Scan for the cell matching the given text and deliver its (X, Y) coordinate at center. 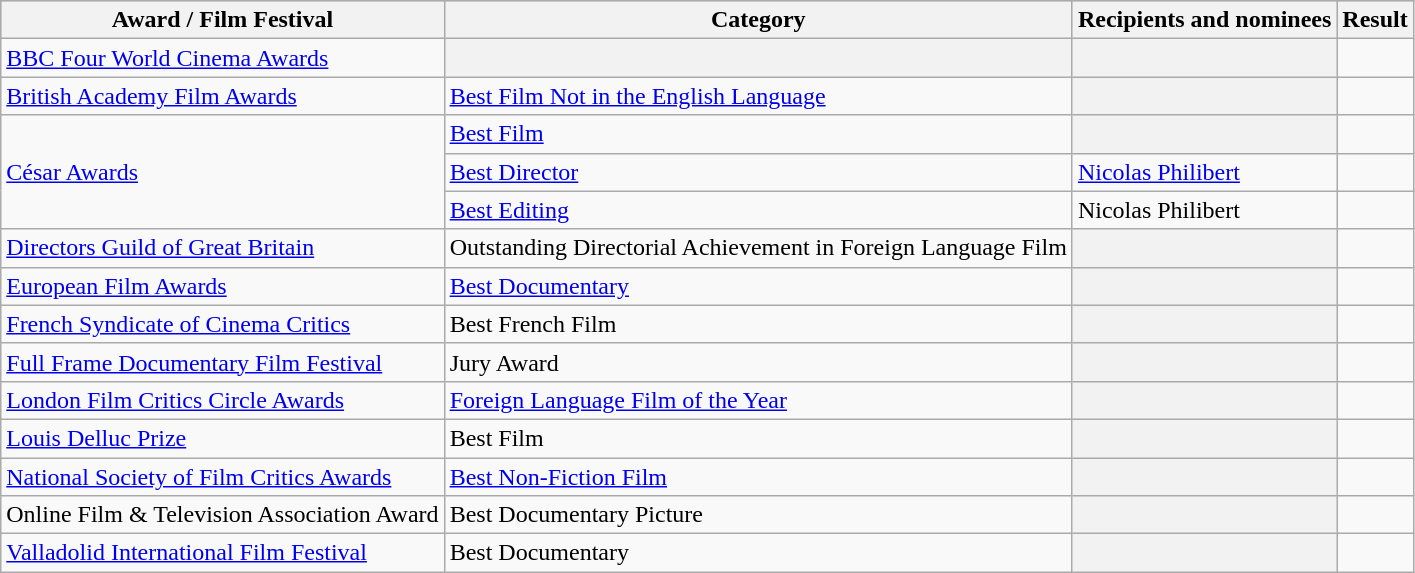
Award / Film Festival (222, 20)
Foreign Language Film of the Year (758, 400)
Best Documentary Picture (758, 515)
BBC Four World Cinema Awards (222, 58)
London Film Critics Circle Awards (222, 400)
César Awards (222, 172)
European Film Awards (222, 286)
Best French Film (758, 324)
Directors Guild of Great Britain (222, 248)
Jury Award (758, 362)
Louis Delluc Prize (222, 438)
Best Film Not in the English Language (758, 96)
Recipients and nominees (1204, 20)
Valladolid International Film Festival (222, 553)
National Society of Film Critics Awards (222, 477)
Online Film & Television Association Award (222, 515)
Best Editing (758, 210)
Outstanding Directorial Achievement in Foreign Language Film (758, 248)
Category (758, 20)
Result (1375, 20)
Best Director (758, 172)
Best Non-Fiction Film (758, 477)
French Syndicate of Cinema Critics (222, 324)
British Academy Film Awards (222, 96)
Full Frame Documentary Film Festival (222, 362)
